Find where the given text appears and provide that cell's center as (X, Y) coordinate. 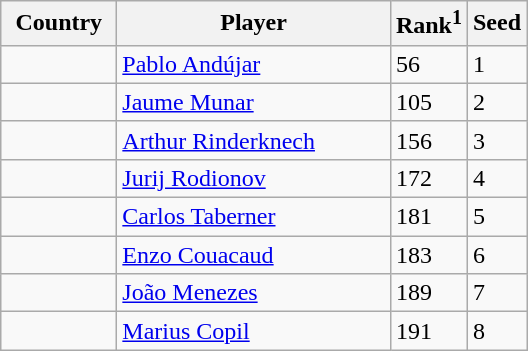
Jaume Munar (254, 102)
183 (428, 255)
189 (428, 293)
8 (496, 331)
2 (496, 102)
172 (428, 178)
7 (496, 293)
Pablo Andújar (254, 64)
Seed (496, 24)
Marius Copil (254, 331)
105 (428, 102)
181 (428, 217)
Arthur Rinderknech (254, 140)
156 (428, 140)
Player (254, 24)
4 (496, 178)
5 (496, 217)
56 (428, 64)
Country (59, 24)
Rank1 (428, 24)
191 (428, 331)
Carlos Taberner (254, 217)
6 (496, 255)
Enzo Couacaud (254, 255)
Jurij Rodionov (254, 178)
3 (496, 140)
1 (496, 64)
João Menezes (254, 293)
